Provide the (x, y) coordinate of the cell's center where the given text is located.  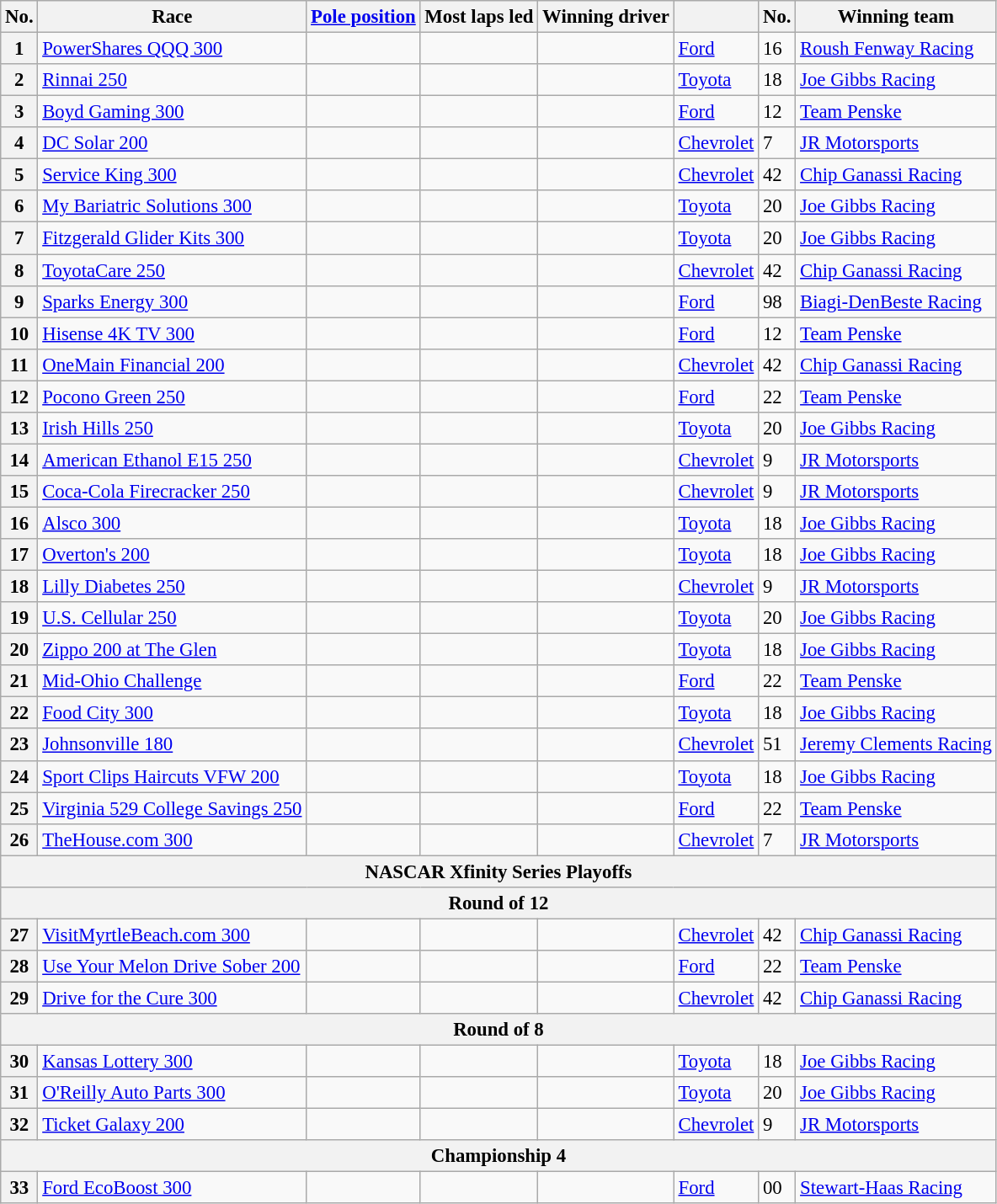
2 (19, 80)
Food City 300 (172, 713)
51 (777, 745)
10 (19, 333)
U.S. Cellular 250 (172, 618)
Overton's 200 (172, 555)
Ticket Galaxy 200 (172, 1125)
19 (19, 618)
Sport Clips Haircuts VFW 200 (172, 776)
Service King 300 (172, 175)
00 (777, 1188)
Virginia 529 College Savings 250 (172, 808)
Roush Fenway Racing (896, 49)
O'Reilly Auto Parts 300 (172, 1093)
TheHouse.com 300 (172, 839)
Pocono Green 250 (172, 397)
Alsco 300 (172, 523)
ToyotaCare 250 (172, 270)
27 (19, 935)
DC Solar 200 (172, 143)
23 (19, 745)
Stewart-Haas Racing (896, 1188)
American Ethanol E15 250 (172, 460)
Pole position (364, 17)
21 (19, 681)
Jeremy Clements Racing (896, 745)
33 (19, 1188)
Round of 8 (498, 1030)
14 (19, 460)
28 (19, 967)
Irish Hills 250 (172, 429)
24 (19, 776)
Championship 4 (498, 1156)
29 (19, 998)
Sparks Energy 300 (172, 301)
Boyd Gaming 300 (172, 112)
32 (19, 1125)
Biagi-DenBeste Racing (896, 301)
17 (19, 555)
25 (19, 808)
PowerShares QQQ 300 (172, 49)
Drive for the Cure 300 (172, 998)
My Bariatric Solutions 300 (172, 206)
Kansas Lottery 300 (172, 1062)
Round of 12 (498, 903)
Most laps led (479, 17)
Ford EcoBoost 300 (172, 1188)
OneMain Financial 200 (172, 365)
15 (19, 492)
11 (19, 365)
98 (777, 301)
Johnsonville 180 (172, 745)
8 (19, 270)
31 (19, 1093)
4 (19, 143)
3 (19, 112)
VisitMyrtleBeach.com 300 (172, 935)
30 (19, 1062)
Winning driver (606, 17)
Rinnai 250 (172, 80)
Lilly Diabetes 250 (172, 587)
Race (172, 17)
Hisense 4K TV 300 (172, 333)
Use Your Melon Drive Sober 200 (172, 967)
26 (19, 839)
6 (19, 206)
Fitzgerald Glider Kits 300 (172, 238)
Winning team (896, 17)
Coca-Cola Firecracker 250 (172, 492)
1 (19, 49)
NASCAR Xfinity Series Playoffs (498, 871)
Zippo 200 at The Glen (172, 650)
13 (19, 429)
Mid-Ohio Challenge (172, 681)
5 (19, 175)
